Capture the cell that displays the provided text and extract its [x, y] central coordinate. 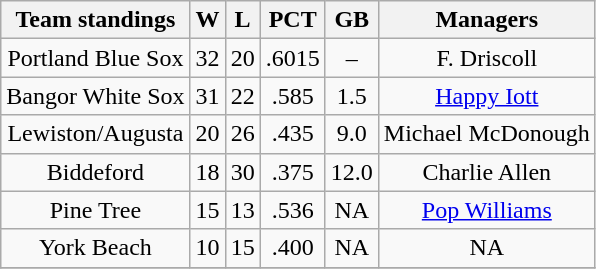
York Beach [96, 248]
Happy Iott [486, 96]
F. Driscoll [486, 58]
.536 [292, 210]
9.0 [352, 134]
Charlie Allen [486, 172]
Bangor White Sox [96, 96]
L [242, 20]
Managers [486, 20]
10 [208, 248]
.585 [292, 96]
Pine Tree [96, 210]
Team standings [96, 20]
PCT [292, 20]
.6015 [292, 58]
Michael McDonough [486, 134]
GB [352, 20]
.435 [292, 134]
.375 [292, 172]
31 [208, 96]
Portland Blue Sox [96, 58]
32 [208, 58]
30 [242, 172]
– [352, 58]
12.0 [352, 172]
1.5 [352, 96]
W [208, 20]
13 [242, 210]
.400 [292, 248]
Pop Williams [486, 210]
18 [208, 172]
Lewiston/Augusta [96, 134]
22 [242, 96]
Biddeford [96, 172]
26 [242, 134]
